Return (x, y) of the center of cell containing provided text 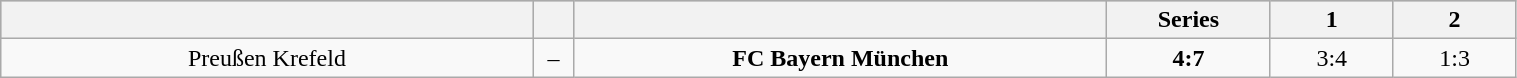
4:7 (1189, 58)
1 (1332, 20)
2 (1454, 20)
3:4 (1332, 58)
1:3 (1454, 58)
– (554, 58)
FC Bayern München (840, 58)
Series (1189, 20)
Preußen Krefeld (267, 58)
